For the text-containing cell, return its midpoint in [x, y] coordinate format. 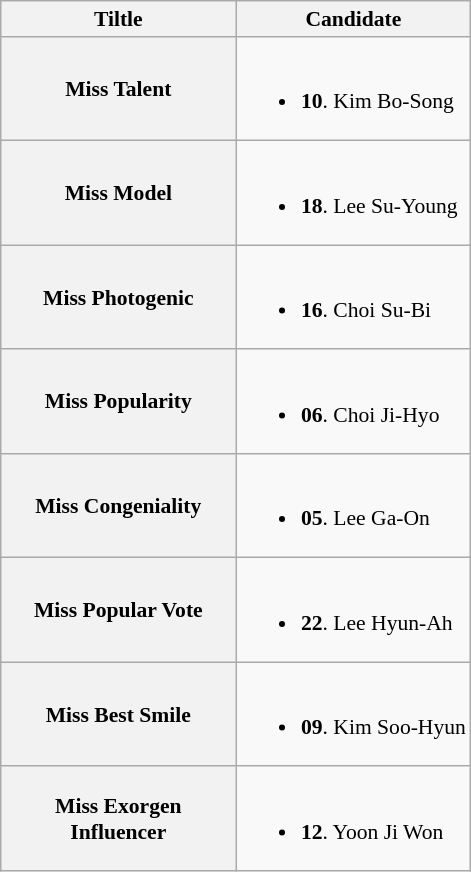
06. Choi Ji-Hyo [354, 402]
09. Kim Soo-Hyun [354, 715]
Candidate [354, 19]
05. Lee Ga-On [354, 506]
Miss Photogenic [118, 297]
12. Yoon Ji Won [354, 819]
Miss Popularity [118, 402]
Miss Exorgen Influencer [118, 819]
Miss Best Smile [118, 715]
10. Kim Bo-Song [354, 89]
Miss Congeniality [118, 506]
Miss Model [118, 193]
Miss Talent [118, 89]
Miss Popular Vote [118, 610]
Tiltle [118, 19]
22. Lee Hyun-Ah [354, 610]
18. Lee Su-Young [354, 193]
16. Choi Su-Bi [354, 297]
